Provide the (x, y) coordinate of the cell's center where the given text is located.  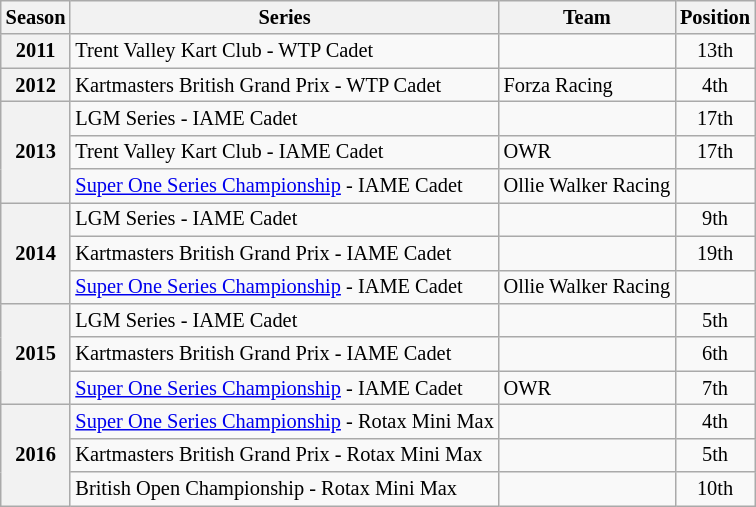
Team (587, 17)
2012 (36, 85)
Super One Series Championship - Rotax Mini Max (284, 421)
7th (715, 388)
19th (715, 253)
2011 (36, 51)
British Open Championship - Rotax Mini Max (284, 489)
10th (715, 489)
Kartmasters British Grand Prix - WTP Cadet (284, 85)
13th (715, 51)
2013 (36, 152)
2014 (36, 252)
9th (715, 219)
Season (36, 17)
Trent Valley Kart Club - IAME Cadet (284, 152)
Kartmasters British Grand Prix - Rotax Mini Max (284, 455)
Forza Racing (587, 85)
2015 (36, 354)
Position (715, 17)
Series (284, 17)
6th (715, 354)
Trent Valley Kart Club - WTP Cadet (284, 51)
2016 (36, 454)
